Capture the cell that displays the provided text and extract its (x, y) central coordinate. 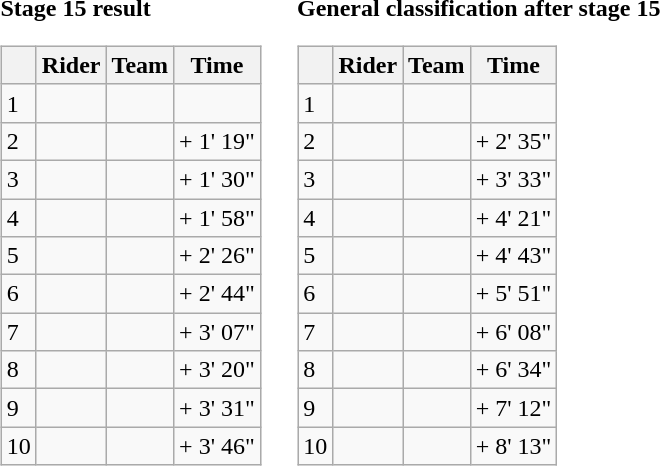
+ 7' 12" (514, 408)
+ 4' 21" (514, 217)
+ 2' 35" (514, 141)
+ 3' 33" (514, 179)
+ 5' 51" (514, 294)
+ 6' 08" (514, 332)
+ 3' 31" (218, 408)
+ 1' 30" (218, 179)
+ 4' 43" (514, 256)
+ 8' 13" (514, 446)
+ 2' 44" (218, 294)
+ 2' 26" (218, 256)
+ 1' 19" (218, 141)
+ 3' 46" (218, 446)
+ 3' 20" (218, 370)
+ 3' 07" (218, 332)
+ 1' 58" (218, 217)
+ 6' 34" (514, 370)
